Detect which cell encompasses the target text, then output its [X, Y] center coordinate. 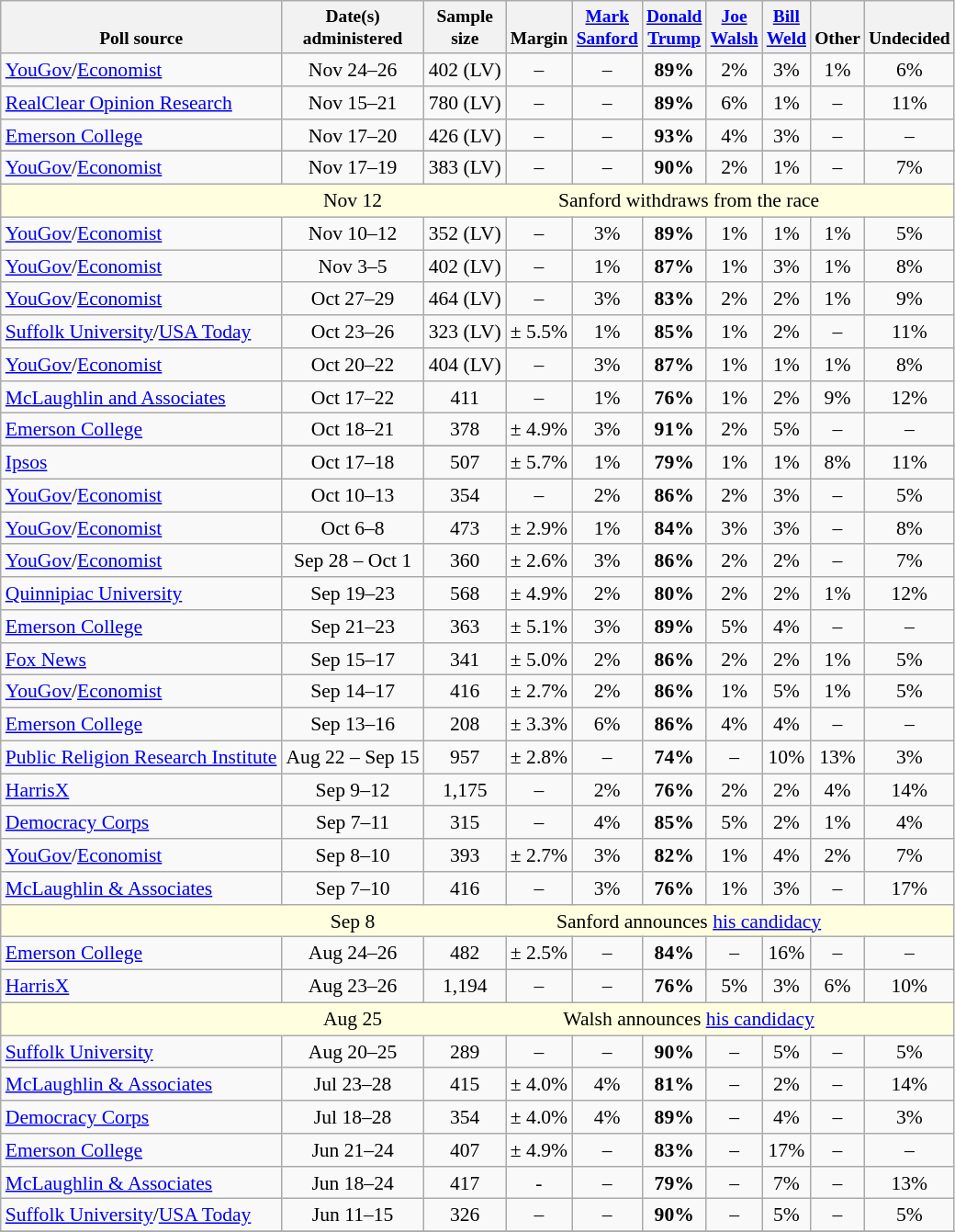
568 [465, 593]
Oct 20–22 [353, 365]
MarkSanford [607, 28]
Oct 27–29 [353, 300]
Nov 10–12 [353, 233]
Nov 17–19 [353, 168]
16% [786, 954]
Sanford announces his candidacy [690, 921]
± 2.9% [539, 528]
81% [674, 1085]
Oct 23–26 [353, 332]
383 (LV) [465, 168]
Sep 7–11 [353, 823]
± 5.1% [539, 627]
Sep 13–16 [353, 725]
74% [674, 757]
Aug 22 – Sep 15 [353, 757]
957 [465, 757]
Aug 20–25 [353, 1052]
Oct 6–8 [353, 528]
Sep 15–17 [353, 660]
Fox News [141, 660]
JoeWalsh [735, 28]
407 [465, 1150]
Suffolk University [141, 1052]
McLaughlin and Associates [141, 398]
464 (LV) [465, 300]
Sanford withdraws from the race [690, 201]
82% [674, 855]
315 [465, 823]
Aug 23–26 [353, 987]
Sep 8 [353, 921]
363 [465, 627]
360 [465, 561]
RealClear Opinion Research [141, 103]
Aug 25 [353, 1020]
Jun 18–24 [353, 1183]
208 [465, 725]
Nov 3–5 [353, 266]
DonaldTrump [674, 28]
Jun 21–24 [353, 1150]
± 2.8% [539, 757]
Jun 11–15 [353, 1215]
1,175 [465, 790]
417 [465, 1183]
Sep 19–23 [353, 593]
Samplesize [465, 28]
Oct 17–22 [353, 398]
393 [465, 855]
± 5.5% [539, 332]
93% [674, 136]
326 [465, 1215]
Other [837, 28]
289 [465, 1052]
482 [465, 954]
Aug 24–26 [353, 954]
Poll source [141, 28]
Sep 8–10 [353, 855]
- [539, 1183]
Date(s)administered [353, 28]
Ipsos [141, 463]
± 5.0% [539, 660]
± 3.3% [539, 725]
Margin [539, 28]
± 5.7% [539, 463]
Undecided [909, 28]
341 [465, 660]
80% [674, 593]
1,194 [465, 987]
± 2.6% [539, 561]
Nov 12 [353, 201]
404 (LV) [465, 365]
Sep 7–10 [353, 888]
415 [465, 1085]
Sep 28 – Oct 1 [353, 561]
Sep 21–23 [353, 627]
Jul 23–28 [353, 1085]
Jul 18–28 [353, 1117]
Oct 18–21 [353, 430]
Quinnipiac University [141, 593]
Nov 24–26 [353, 70]
BillWeld [786, 28]
Walsh announces his candidacy [690, 1020]
426 (LV) [465, 136]
Nov 17–20 [353, 136]
Nov 15–21 [353, 103]
780 (LV) [465, 103]
507 [465, 463]
91% [674, 430]
323 (LV) [465, 332]
Public Religion Research Institute [141, 757]
Sep 14–17 [353, 692]
± 2.5% [539, 954]
473 [465, 528]
378 [465, 430]
Oct 17–18 [353, 463]
352 (LV) [465, 233]
411 [465, 398]
Sep 9–12 [353, 790]
Oct 10–13 [353, 496]
